Find where the given text appears and provide that cell's center as (x, y) coordinate. 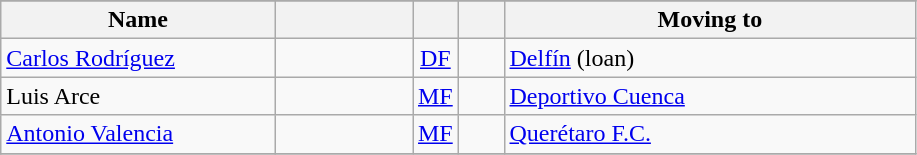
Carlos Rodríguez (138, 58)
Delfín (loan) (710, 58)
DF (435, 58)
Moving to (710, 20)
Deportivo Cuenca (710, 96)
Antonio Valencia (138, 134)
Luis Arce (138, 96)
Querétaro F.C. (710, 134)
Name (138, 20)
